Find where the given text appears and provide that cell's center as [X, Y] coordinate. 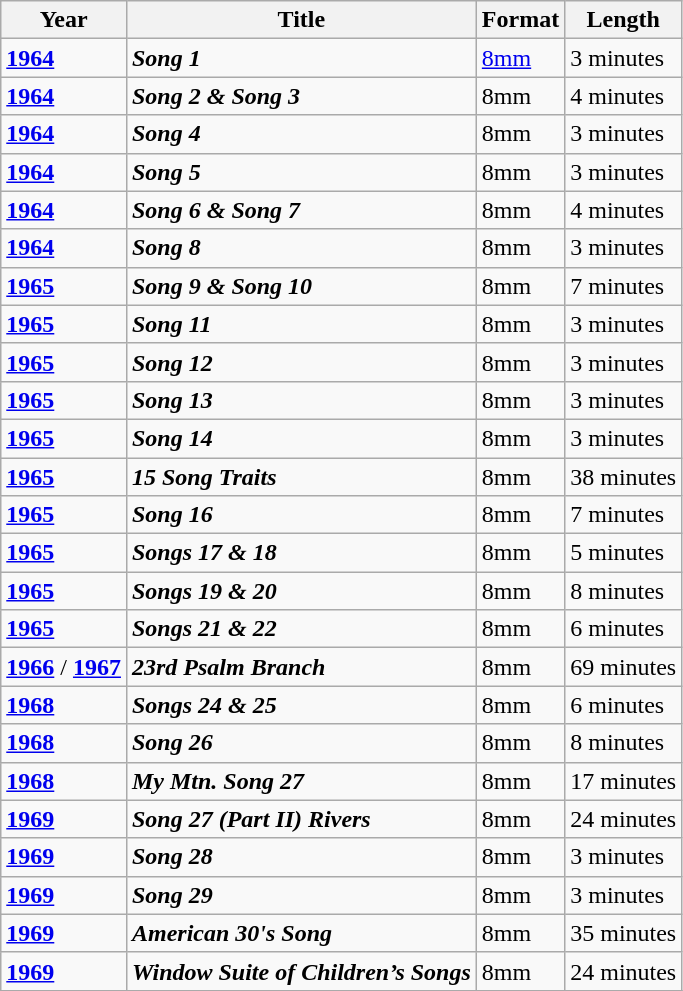
15 Song Traits [301, 477]
Format [520, 20]
Year [64, 20]
Song 1 [301, 58]
35 minutes [624, 933]
Song 14 [301, 438]
Song 27 (Part II) Rivers [301, 819]
Song 28 [301, 857]
Songs 17 & 18 [301, 553]
Song 6 & Song 7 [301, 210]
Song 2 & Song 3 [301, 96]
Song 8 [301, 248]
American 30's Song [301, 933]
Song 26 [301, 743]
5 minutes [624, 553]
Title [301, 20]
Song 12 [301, 362]
Song 5 [301, 172]
Song 11 [301, 324]
Song 16 [301, 515]
17 minutes [624, 781]
Song 29 [301, 895]
Song 4 [301, 134]
69 minutes [624, 667]
1966 / 1967 [64, 667]
Song 9 & Song 10 [301, 286]
Songs 19 & 20 [301, 591]
Song 13 [301, 400]
23rd Psalm Branch [301, 667]
Window Suite of Children’s Songs [301, 971]
Songs 24 & 25 [301, 705]
My Mtn. Song 27 [301, 781]
38 minutes [624, 477]
Length [624, 20]
Songs 21 & 22 [301, 629]
